Locate the cell with the specified text and output its (X, Y) center coordinate. 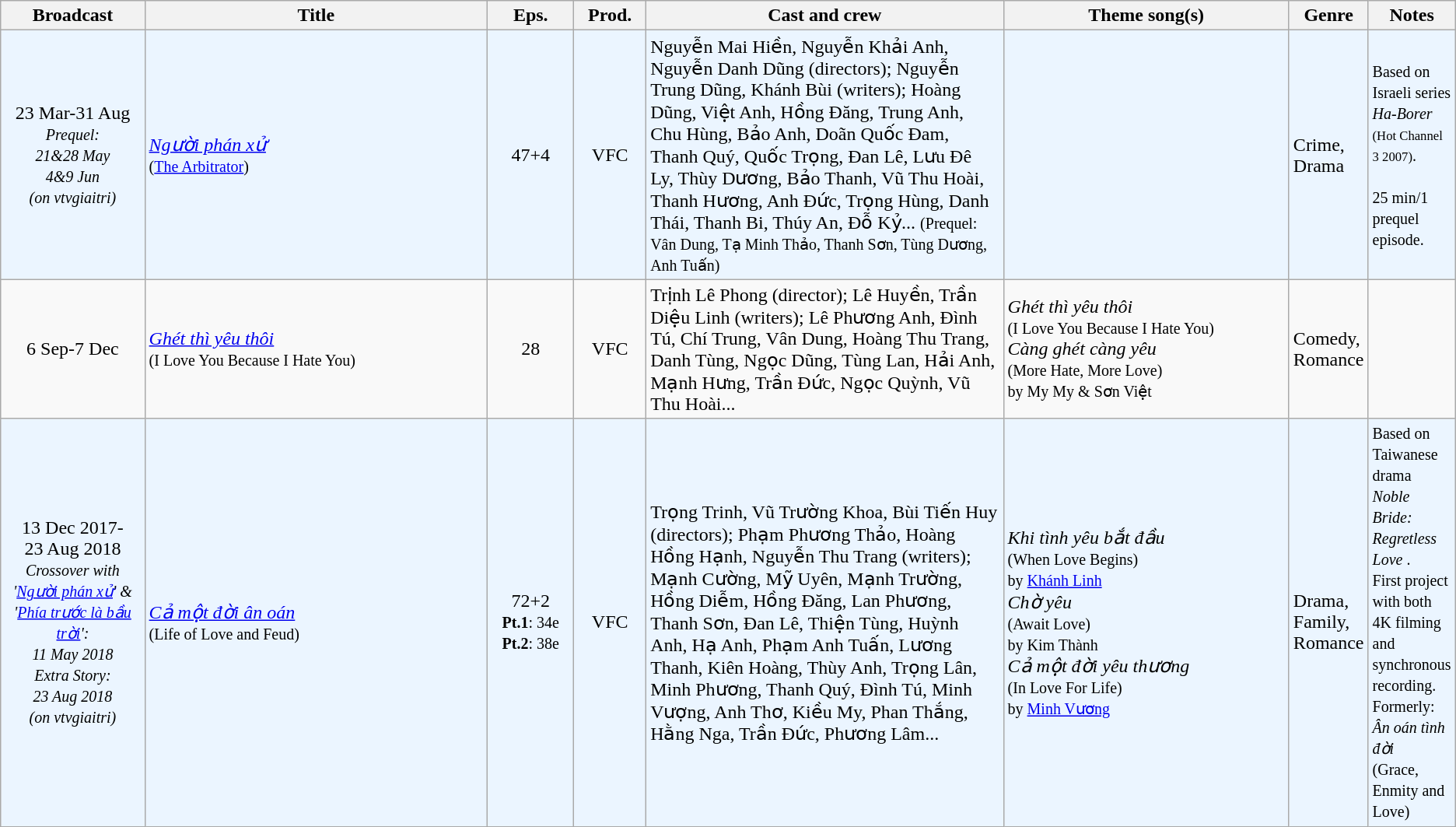
Theme song(s) (1146, 16)
Crime, Drama (1328, 155)
47+4 (530, 155)
Người phán xử (The Arbitrator) (316, 155)
Cast and crew (824, 16)
28 (530, 349)
Eps. (530, 16)
Cả một đời ân oán (Life of Love and Feud) (316, 622)
Ghét thì yêu thôi (I Love You Because I Hate You)Càng ghét càng yêu (More Hate, More Love)by My My & Sơn Việt (1146, 349)
Broadcast (73, 16)
Genre (1328, 16)
Khi tình yêu bắt đầu (When Love Begins)by Khánh LinhChờ yêu (Await Love)by Kim ThànhCả một đời yêu thương (In Love For Life)by Minh Vương (1146, 622)
Title (316, 16)
6 Sep-7 Dec (73, 349)
Drama, Family, Romance (1328, 622)
13 Dec 2017-23 Aug 2018Crossover with 'Người phán xử' & 'Phía trước là bầu trời':11 May 2018Extra Story:23 Aug 2018(on vtvgiaitri) (73, 622)
Notes (1412, 16)
Based on Israeli series Ha-Borer (Hot Channel 3 2007).25 min/1 prequel episode. (1412, 155)
23 Mar-31 AugPrequel: 21&28 May4&9 Jun(on vtvgiaitri) (73, 155)
Prod. (610, 16)
72+2Pt.1: 34ePt.2: 38e (530, 622)
Ghét thì yêu thôi (I Love You Because I Hate You) (316, 349)
Comedy, Romance (1328, 349)
